Capture the cell that displays the provided text and extract its [X, Y] central coordinate. 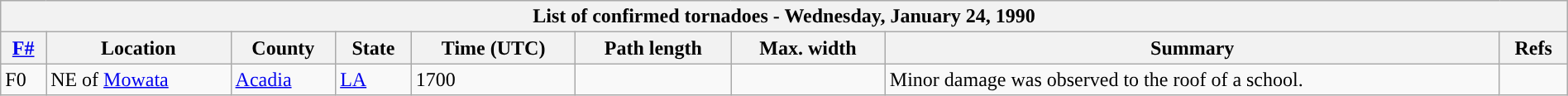
Max. width [809, 48]
LA [374, 79]
State [374, 48]
F# [23, 48]
1700 [493, 79]
Time (UTC) [493, 48]
County [283, 48]
F0 [23, 79]
Summary [1193, 48]
Minor damage was observed to the roof of a school. [1193, 79]
List of confirmed tornadoes - Wednesday, January 24, 1990 [784, 17]
Acadia [283, 79]
Refs [1533, 48]
Path length [653, 48]
NE of Mowata [139, 79]
Location [139, 48]
